Search for the cell housing the specified text and yield its [x, y] center coordinate. 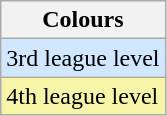
4th league level [83, 96]
3rd league level [83, 58]
Colours [83, 20]
